From the cell containing the given text, extract its center point as [X, Y] coordinate. 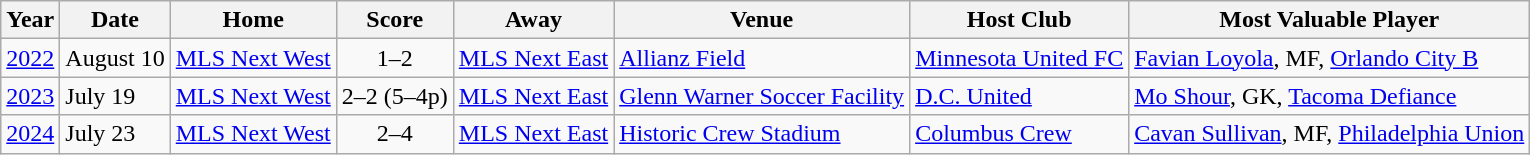
Away [533, 20]
Host Club [1020, 20]
Mo Shour, GK, Tacoma Defiance [1330, 96]
2023 [30, 96]
Score [394, 20]
Cavan Sullivan, MF, Philadelphia Union [1330, 134]
Venue [762, 20]
July 23 [115, 134]
Date [115, 20]
Minnesota United FC [1020, 58]
2022 [30, 58]
Columbus Crew [1020, 134]
1–2 [394, 58]
Most Valuable Player [1330, 20]
July 19 [115, 96]
D.C. United [1020, 96]
Home [253, 20]
2024 [30, 134]
Historic Crew Stadium [762, 134]
August 10 [115, 58]
Year [30, 20]
2–2 (5–4p) [394, 96]
Favian Loyola, MF, Orlando City B [1330, 58]
Allianz Field [762, 58]
2–4 [394, 134]
Glenn Warner Soccer Facility [762, 96]
